Search for the cell housing the specified text and yield its [X, Y] center coordinate. 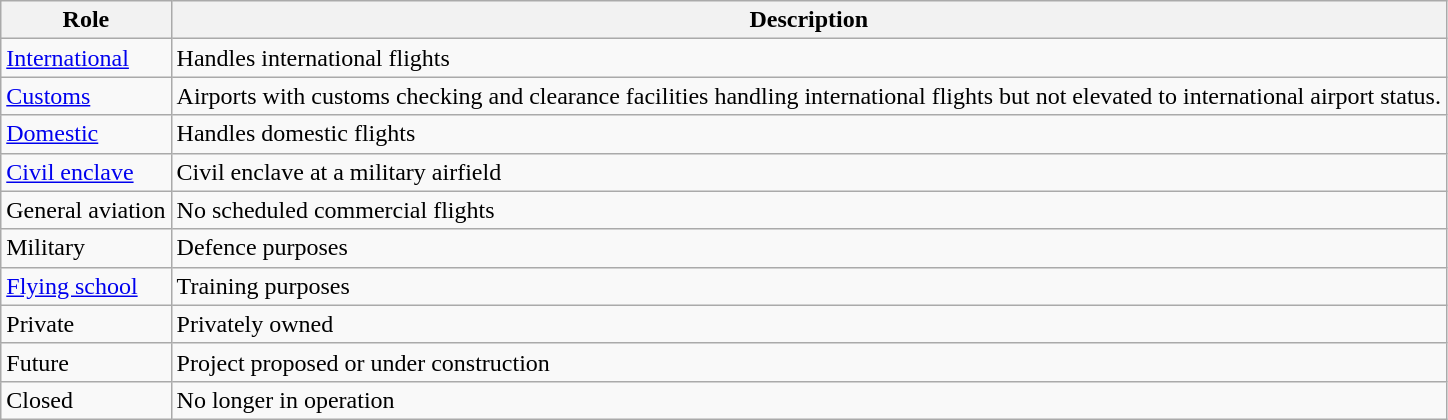
Private [86, 324]
General aviation [86, 210]
Military [86, 248]
Domestic [86, 134]
Closed [86, 400]
Project proposed or under construction [808, 362]
Privately owned [808, 324]
International [86, 58]
Handles domestic flights [808, 134]
Description [808, 20]
Customs [86, 96]
No scheduled commercial flights [808, 210]
Future [86, 362]
Role [86, 20]
Flying school [86, 286]
Defence purposes [808, 248]
Airports with customs checking and clearance facilities handling international flights but not elevated to international airport status. [808, 96]
No longer in operation [808, 400]
Civil enclave at a military airfield [808, 172]
Handles international flights [808, 58]
Training purposes [808, 286]
Civil enclave [86, 172]
